Detect which cell encompasses the target text, then output its [x, y] center coordinate. 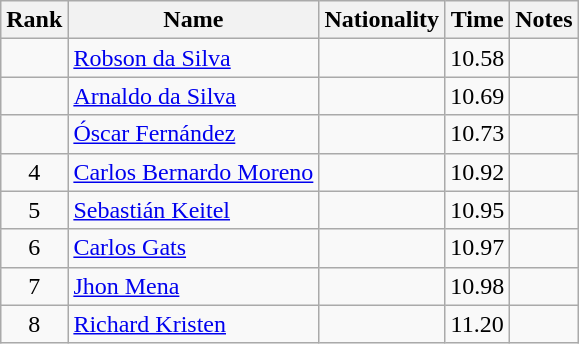
Name [194, 20]
10.97 [478, 248]
Rank [34, 20]
10.95 [478, 210]
10.73 [478, 134]
Carlos Bernardo Moreno [194, 172]
10.98 [478, 286]
Arnaldo da Silva [194, 96]
Nationality [382, 20]
11.20 [478, 324]
Notes [544, 20]
Sebastián Keitel [194, 210]
5 [34, 210]
8 [34, 324]
10.58 [478, 58]
Óscar Fernández [194, 134]
4 [34, 172]
6 [34, 248]
10.69 [478, 96]
Jhon Mena [194, 286]
Richard Kristen [194, 324]
7 [34, 286]
10.92 [478, 172]
Robson da Silva [194, 58]
Time [478, 20]
Carlos Gats [194, 248]
